Search for the cell housing the specified text and yield its (X, Y) center coordinate. 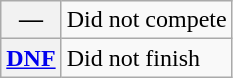
Did not finish (146, 58)
Did not compete (146, 20)
DNF (31, 58)
— (31, 20)
